For the text-containing cell, return its midpoint in (X, Y) coordinate format. 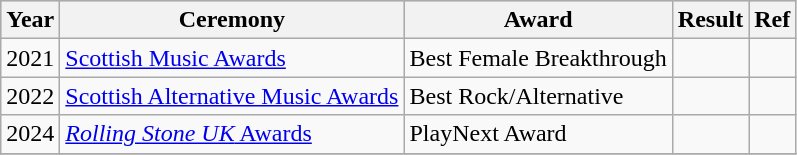
Scottish Alternative Music Awards (232, 96)
Best Rock/Alternative (538, 96)
Award (538, 20)
PlayNext Award (538, 134)
2024 (30, 134)
Rolling Stone UK Awards (232, 134)
Ref (772, 20)
Result (710, 20)
Best Female Breakthrough (538, 58)
Year (30, 20)
2021 (30, 58)
2022 (30, 96)
Scottish Music Awards (232, 58)
Ceremony (232, 20)
